Search for the cell housing the specified text and yield its (x, y) center coordinate. 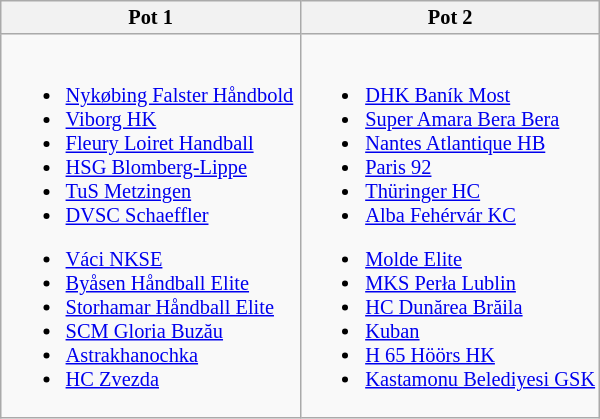
Pot 1 (151, 17)
Pot 2 (450, 17)
